Identify which cell holds the provided text, then report its (X, Y) central coordinate. 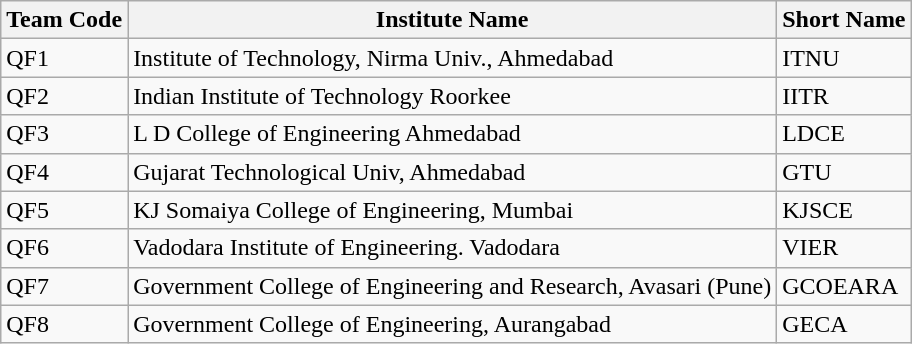
Institute Name (452, 20)
QF6 (64, 248)
QF8 (64, 324)
Gujarat Technological Univ, Ahmedabad (452, 172)
QF7 (64, 286)
QF1 (64, 58)
QF5 (64, 210)
Vadodara Institute of Engineering. Vadodara (452, 248)
QF3 (64, 134)
Government College of Engineering, Aurangabad (452, 324)
ITNU (844, 58)
IITR (844, 96)
VIER (844, 248)
GECA (844, 324)
Short Name (844, 20)
LDCE (844, 134)
Institute of Technology, Nirma Univ., Ahmedabad (452, 58)
QF2 (64, 96)
KJSCE (844, 210)
Indian Institute of Technology Roorkee (452, 96)
Government College of Engineering and Research, Avasari (Pune) (452, 286)
GTU (844, 172)
QF4 (64, 172)
KJ Somaiya College of Engineering, Mumbai (452, 210)
Team Code (64, 20)
GCOEARA (844, 286)
L D College of Engineering Ahmedabad (452, 134)
